Capture the cell that displays the provided text and extract its [X, Y] central coordinate. 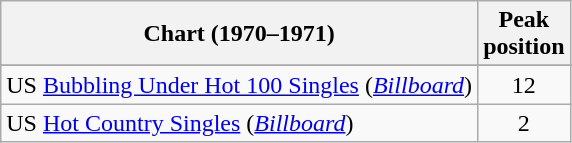
12 [524, 85]
US Hot Country Singles (Billboard) [240, 123]
2 [524, 123]
Peakposition [524, 34]
Chart (1970–1971) [240, 34]
US Bubbling Under Hot 100 Singles (Billboard) [240, 85]
